Detect which cell encompasses the target text, then output its (x, y) center coordinate. 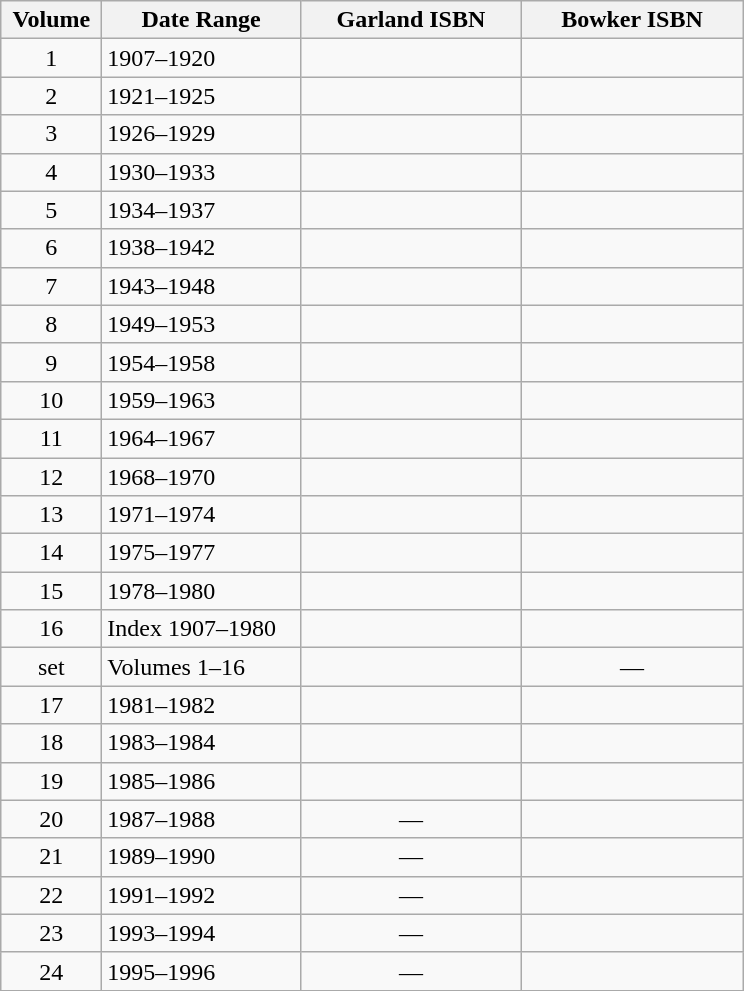
1985–1986 (202, 781)
13 (52, 515)
22 (52, 895)
1975–1977 (202, 553)
1938–1942 (202, 248)
17 (52, 705)
16 (52, 629)
10 (52, 400)
1981–1982 (202, 705)
1971–1974 (202, 515)
24 (52, 971)
set (52, 667)
20 (52, 819)
1993–1994 (202, 933)
Garland ISBN (410, 20)
14 (52, 553)
3 (52, 134)
1964–1967 (202, 438)
9 (52, 362)
1989–1990 (202, 857)
1907–1920 (202, 58)
1968–1970 (202, 477)
1926–1929 (202, 134)
2 (52, 96)
1978–1980 (202, 591)
1 (52, 58)
18 (52, 743)
6 (52, 248)
21 (52, 857)
11 (52, 438)
1983–1984 (202, 743)
Volume (52, 20)
1934–1937 (202, 210)
19 (52, 781)
4 (52, 172)
5 (52, 210)
1991–1992 (202, 895)
1921–1925 (202, 96)
Date Range (202, 20)
1943–1948 (202, 286)
15 (52, 591)
1949–1953 (202, 324)
Index 1907–1980 (202, 629)
1954–1958 (202, 362)
7 (52, 286)
12 (52, 477)
23 (52, 933)
1930–1933 (202, 172)
Bowker ISBN (632, 20)
8 (52, 324)
1959–1963 (202, 400)
Volumes 1–16 (202, 667)
1995–1996 (202, 971)
1987–1988 (202, 819)
